Find where the given text appears and provide that cell's center as [X, Y] coordinate. 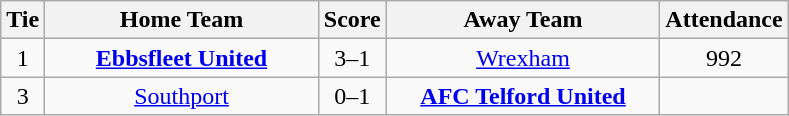
1 [23, 58]
Attendance [724, 20]
3 [23, 96]
Score [352, 20]
Away Team [523, 20]
AFC Telford United [523, 96]
Tie [23, 20]
Ebbsfleet United [182, 58]
992 [724, 58]
Home Team [182, 20]
3–1 [352, 58]
Wrexham [523, 58]
0–1 [352, 96]
Southport [182, 96]
